Scan for the cell matching the given text and deliver its [X, Y] coordinate at center. 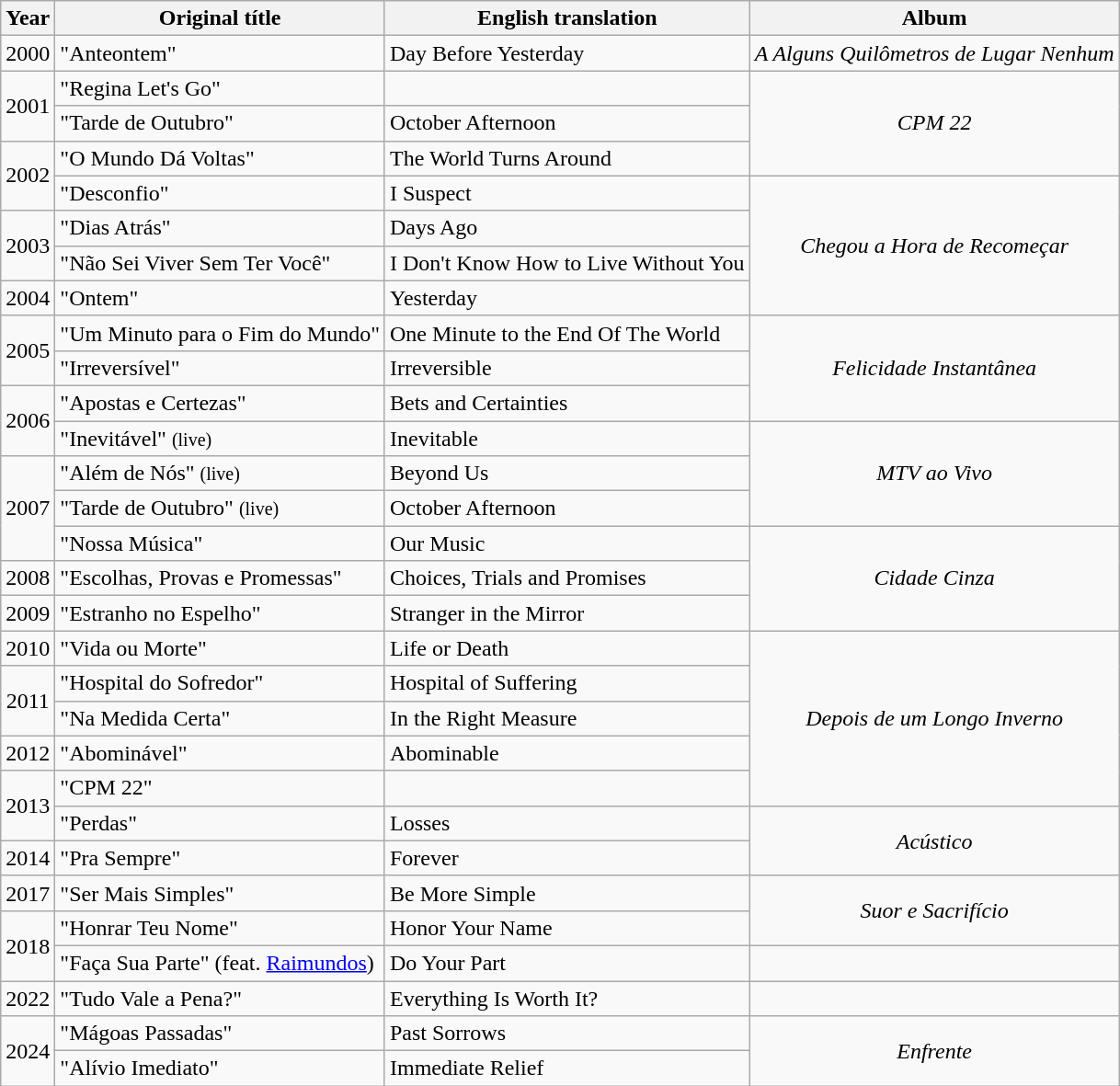
2024 [28, 1051]
MTV ao Vivo [934, 474]
Original títle [221, 18]
"Faça Sua Parte" (feat. Raimundos) [221, 963]
Honor Your Name [566, 928]
Chegou a Hora de Recomeçar [934, 246]
English translation [566, 18]
2005 [28, 350]
Album [934, 18]
Suor e Sacrifício [934, 910]
"Ser Mais Simples" [221, 893]
"Tudo Vale a Pena?" [221, 998]
"CPM 22" [221, 788]
The World Turns Around [566, 158]
2007 [28, 509]
2014 [28, 858]
"Irreversível" [221, 368]
2017 [28, 893]
Everything Is Worth It? [566, 998]
2012 [28, 753]
Forever [566, 858]
I Suspect [566, 193]
2003 [28, 246]
"O Mundo Dá Voltas" [221, 158]
Enfrente [934, 1051]
"Regina Let's Go" [221, 88]
Losses [566, 823]
"Não Sei Viver Sem Ter Você" [221, 263]
Yesterday [566, 298]
2000 [28, 53]
Beyond Us [566, 474]
"Estranho no Espelho" [221, 613]
2010 [28, 648]
"Escolhas, Provas e Promessas" [221, 578]
"Anteontem" [221, 53]
2008 [28, 578]
"Tarde de Outubro" (live) [221, 509]
2011 [28, 701]
"Dias Atrás" [221, 228]
"Pra Sempre" [221, 858]
Felicidade Instantânea [934, 368]
Day Before Yesterday [566, 53]
Irreversible [566, 368]
Bets and Certainties [566, 403]
Life or Death [566, 648]
Days Ago [566, 228]
Our Music [566, 543]
"Mágoas Passadas" [221, 1034]
2002 [28, 176]
"Apostas e Certezas" [221, 403]
Abominable [566, 753]
Be More Simple [566, 893]
"Abominável" [221, 753]
I Don't Know How to Live Without You [566, 263]
Inevitable [566, 439]
"Desconfio" [221, 193]
"Inevitável" (live) [221, 439]
"Nossa Música" [221, 543]
2018 [28, 945]
"Um Minuto para o Fim do Mundo" [221, 333]
"Ontem" [221, 298]
CPM 22 [934, 123]
Depois de um Longo Inverno [934, 718]
Choices, Trials and Promises [566, 578]
2013 [28, 806]
Hospital of Suffering [566, 683]
2006 [28, 420]
2022 [28, 998]
"Além de Nós" (live) [221, 474]
Year [28, 18]
Do Your Part [566, 963]
Cidade Cinza [934, 578]
2001 [28, 106]
Immediate Relief [566, 1069]
"Vida ou Morte" [221, 648]
2004 [28, 298]
In the Right Measure [566, 718]
A Alguns Quilômetros de Lugar Nenhum [934, 53]
Past Sorrows [566, 1034]
"Honrar Teu Nome" [221, 928]
Stranger in the Mirror [566, 613]
"Perdas" [221, 823]
"Hospital do Sofredor" [221, 683]
"Alívio Imediato" [221, 1069]
"Tarde de Outubro" [221, 123]
One Minute to the End Of The World [566, 333]
2009 [28, 613]
"Na Medida Certa" [221, 718]
Acústico [934, 840]
